Pinpoint the cell where the given text exists, returning its [x, y] midpoint coordinate. 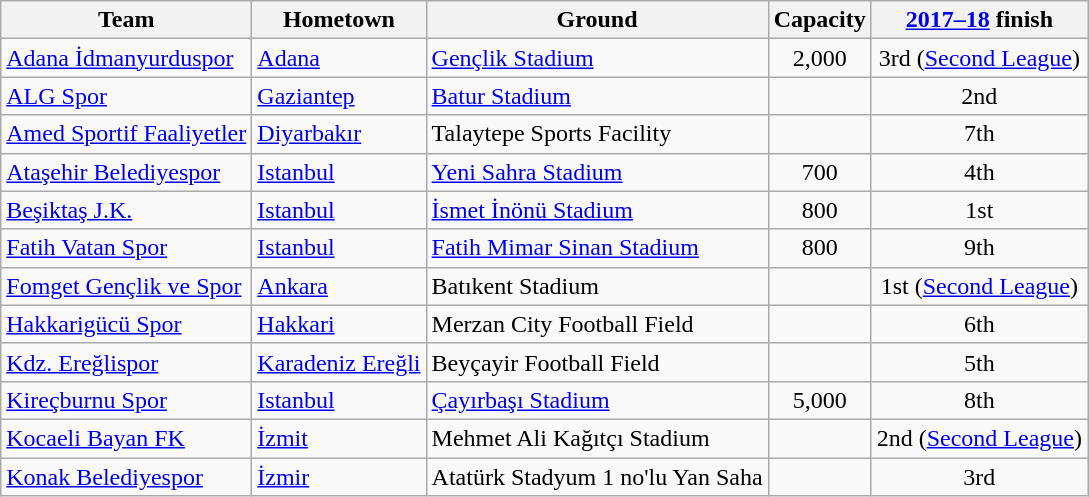
İzmit [339, 438]
Team [126, 20]
Beşiktaş J.K. [126, 210]
İsmet İnönü Stadium [597, 210]
8th [979, 400]
Çayırbaşı Stadium [597, 400]
Diyarbakır [339, 134]
Kdz. Ereğlispor [126, 362]
1st (Second League) [979, 286]
Gaziantep [339, 96]
2017–18 finish [979, 20]
Ankara [339, 286]
Amed Sportif Faaliyetler [126, 134]
Ground [597, 20]
Hakkari [339, 324]
1st [979, 210]
Mehmet Ali Kağıtçı Stadium [597, 438]
4th [979, 172]
Adana İdmanyurduspor [126, 58]
3rd [979, 477]
2,000 [820, 58]
Fatih Mimar Sinan Stadium [597, 248]
5th [979, 362]
2nd (Second League) [979, 438]
Adana [339, 58]
Konak Belediyespor [126, 477]
Fomget Gençlik ve Spor [126, 286]
3rd (Second League) [979, 58]
Capacity [820, 20]
Hakkarigücü Spor [126, 324]
Karadeniz Ereğli [339, 362]
2nd [979, 96]
Beyçayir Football Field [597, 362]
7th [979, 134]
Kocaeli Bayan FK [126, 438]
5,000 [820, 400]
700 [820, 172]
İzmir [339, 477]
Hometown [339, 20]
Ataşehir Belediyespor [126, 172]
Batur Stadium [597, 96]
Gençlik Stadium [597, 58]
ALG Spor [126, 96]
Merzan City Football Field [597, 324]
Batıkent Stadium [597, 286]
Talaytepe Sports Facility [597, 134]
Kireçburnu Spor [126, 400]
9th [979, 248]
6th [979, 324]
Yeni Sahra Stadium [597, 172]
Fatih Vatan Spor [126, 248]
Atatürk Stadyum 1 no'lu Yan Saha [597, 477]
